From the cell containing the given text, extract its center point as [x, y] coordinate. 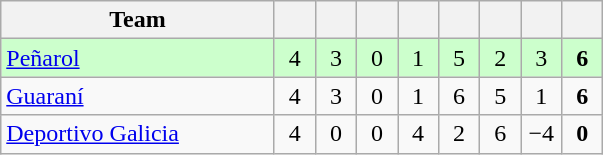
−4 [542, 134]
Guaraní [138, 96]
Peñarol [138, 58]
Team [138, 20]
Deportivo Galicia [138, 134]
